From the cell containing the given text, extract its center point as [x, y] coordinate. 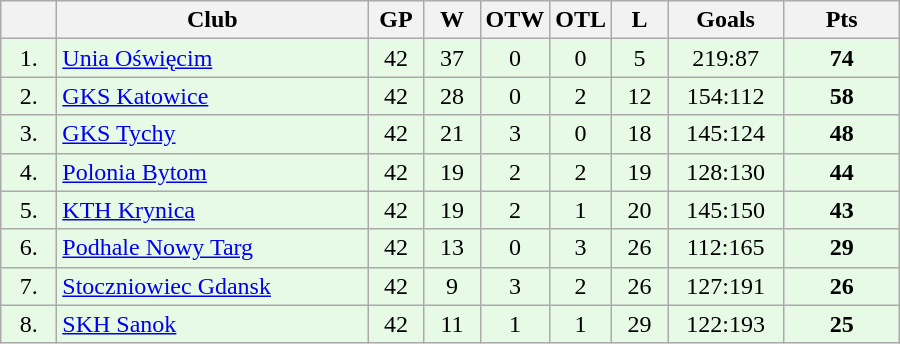
OTW [515, 20]
5 [640, 58]
OTL [581, 20]
145:124 [726, 134]
Club [212, 20]
Goals [726, 20]
1. [29, 58]
Stoczniowiec Gdansk [212, 286]
GP [396, 20]
13 [452, 248]
128:130 [726, 172]
KTH Krynica [212, 210]
GKS Katowice [212, 96]
154:112 [726, 96]
12 [640, 96]
9 [452, 286]
28 [452, 96]
2. [29, 96]
7. [29, 286]
112:165 [726, 248]
5. [29, 210]
L [640, 20]
48 [842, 134]
SKH Sanok [212, 324]
219:87 [726, 58]
145:150 [726, 210]
18 [640, 134]
43 [842, 210]
Unia Oświęcim [212, 58]
122:193 [726, 324]
58 [842, 96]
Pts [842, 20]
37 [452, 58]
W [452, 20]
GKS Tychy [212, 134]
25 [842, 324]
127:191 [726, 286]
20 [640, 210]
3. [29, 134]
Podhale Nowy Targ [212, 248]
21 [452, 134]
4. [29, 172]
74 [842, 58]
11 [452, 324]
8. [29, 324]
6. [29, 248]
44 [842, 172]
Polonia Bytom [212, 172]
